Identify which cell holds the provided text, then report its (X, Y) central coordinate. 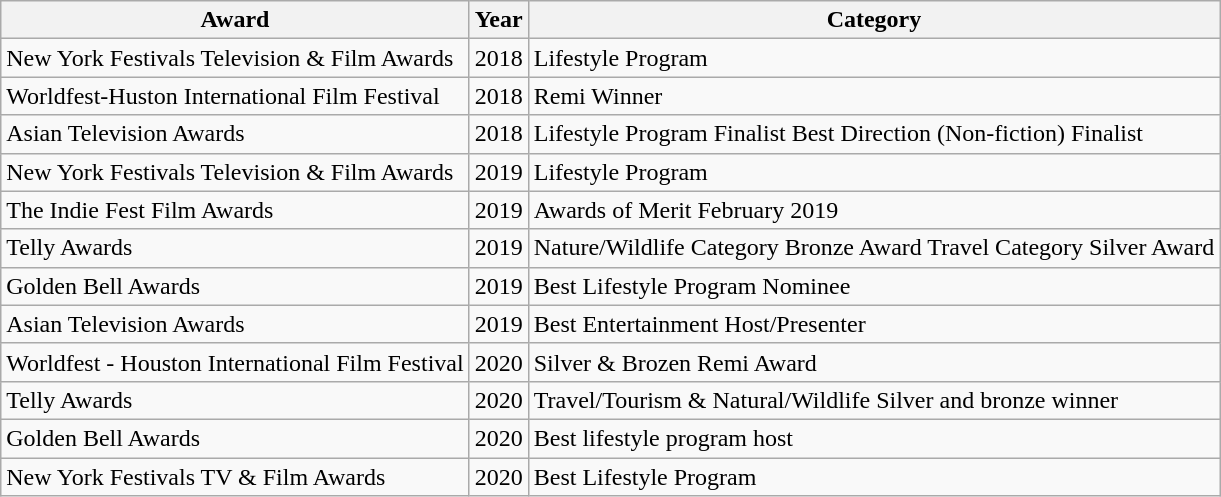
New York Festivals TV & Film Awards (235, 477)
Awards of Merit February 2019 (874, 210)
Lifestyle Program Finalist Best Direction (Non-fiction) Finalist (874, 134)
Best Lifestyle Program (874, 477)
Silver & Brozen Remi Award (874, 362)
Best lifestyle program host (874, 438)
The Indie Fest Film Awards (235, 210)
Nature/Wildlife Category Bronze Award Travel Category Silver Award (874, 248)
Worldfest-Huston International Film Festival (235, 96)
Best Entertainment Host/Presenter (874, 324)
Remi Winner (874, 96)
Category (874, 20)
Year (498, 20)
Award (235, 20)
Best Lifestyle Program Nominee (874, 286)
Worldfest - Houston International Film Festival (235, 362)
Travel/Tourism & Natural/Wildlife Silver and bronze winner (874, 400)
